Pinpoint the cell where the given text exists, returning its (x, y) midpoint coordinate. 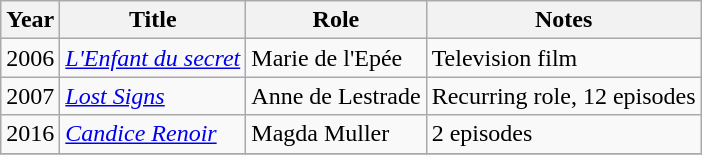
Magda Muller (336, 134)
Candice Renoir (153, 134)
Television film (564, 58)
L'Enfant du secret (153, 58)
Lost Signs (153, 96)
Role (336, 20)
Notes (564, 20)
2007 (30, 96)
Year (30, 20)
Title (153, 20)
Anne de Lestrade (336, 96)
2 episodes (564, 134)
Recurring role, 12 episodes (564, 96)
Marie de l'Epée (336, 58)
2006 (30, 58)
2016 (30, 134)
